Identify which cell holds the provided text, then report its (x, y) central coordinate. 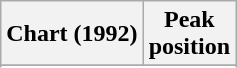
Chart (1992) (72, 34)
Peakposition (189, 34)
